Return the [X, Y] coordinate for the center point of the cell that contains the specified text.  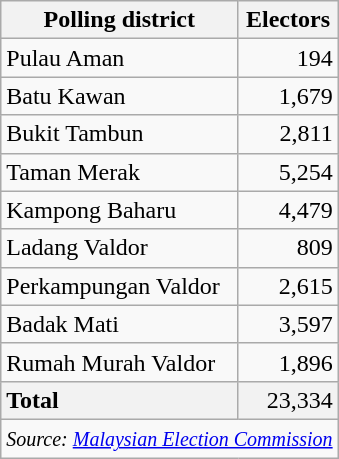
1,896 [288, 362]
194 [288, 58]
2,615 [288, 286]
Rumah Murah Valdor [120, 362]
Source: Malaysian Election Commission [170, 438]
3,597 [288, 324]
Ladang Valdor [120, 248]
Badak Mati [120, 324]
Taman Merak [120, 172]
23,334 [288, 400]
Bukit Tambun [120, 134]
1,679 [288, 96]
4,479 [288, 210]
809 [288, 248]
Kampong Baharu [120, 210]
2,811 [288, 134]
Polling district [120, 20]
Batu Kawan [120, 96]
Pulau Aman [120, 58]
Total [120, 400]
5,254 [288, 172]
Electors [288, 20]
Perkampungan Valdor [120, 286]
